Scan for the cell matching the given text and deliver its [X, Y] coordinate at center. 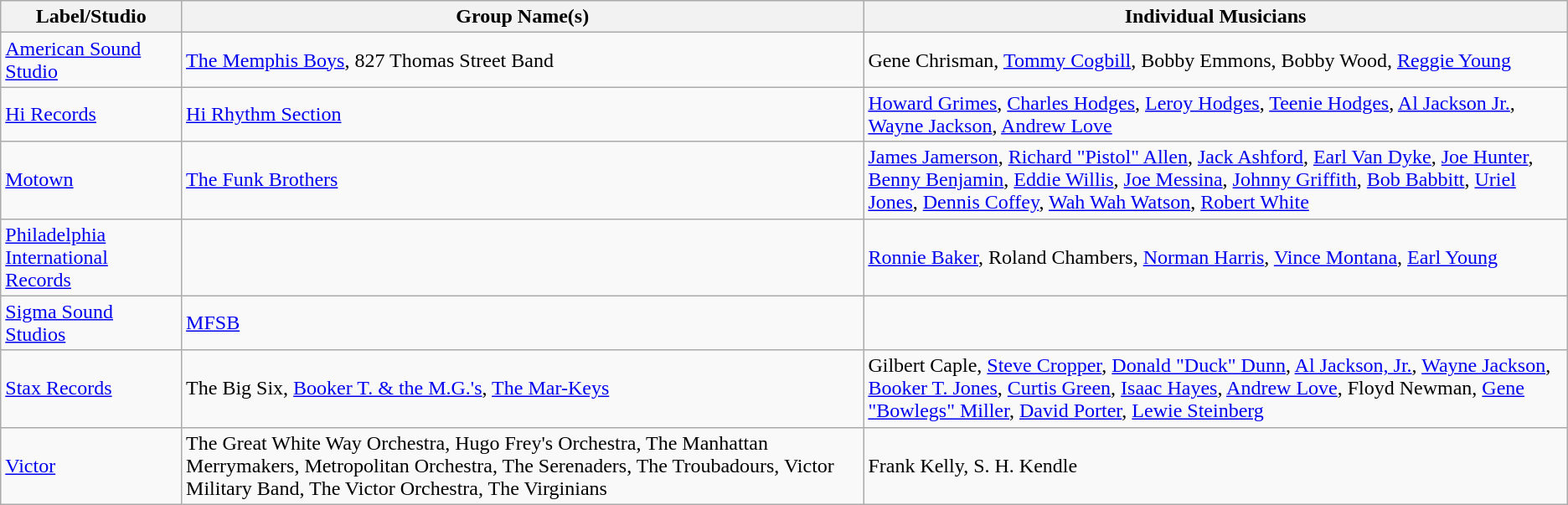
Frank Kelly, S. H. Kendle [1215, 466]
Gene Chrisman, Tommy Cogbill, Bobby Emmons, Bobby Wood, Reggie Young [1215, 60]
Motown [91, 180]
Sigma Sound Studios [91, 323]
The Memphis Boys, 827 Thomas Street Band [523, 60]
Stax Records [91, 389]
The Big Six, Booker T. & the M.G.'s, The Mar-Keys [523, 389]
Group Name(s) [523, 17]
The Funk Brothers [523, 180]
Ronnie Baker, Roland Chambers, Norman Harris, Vince Montana, Earl Young [1215, 257]
MFSB [523, 323]
Individual Musicians [1215, 17]
Hi Rhythm Section [523, 114]
Howard Grimes, Charles Hodges, Leroy Hodges, Teenie Hodges, Al Jackson Jr., Wayne Jackson, Andrew Love [1215, 114]
American Sound Studio [91, 60]
Hi Records [91, 114]
Label/Studio [91, 17]
Victor [91, 466]
Philadelphia International Records [91, 257]
